Pinpoint the cell where the given text exists, returning its (x, y) midpoint coordinate. 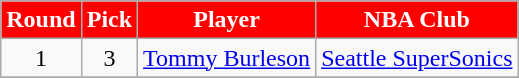
Player (227, 20)
Round (41, 20)
1 (41, 58)
NBA Club (417, 20)
Tommy Burleson (227, 58)
3 (109, 58)
Pick (109, 20)
Seattle SuperSonics (417, 58)
